Provide the [x, y] coordinate of the cell's center where the given text is located.  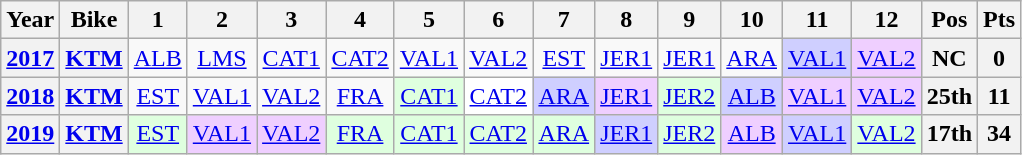
1 [158, 20]
5 [428, 20]
10 [752, 20]
LMS [222, 58]
0 [1000, 58]
8 [626, 20]
34 [1000, 134]
17th [949, 134]
NC [949, 58]
4 [360, 20]
Pts [1000, 20]
Year [30, 20]
2018 [30, 96]
Pos [949, 20]
2017 [30, 58]
25th [949, 96]
3 [292, 20]
7 [564, 20]
6 [498, 20]
9 [690, 20]
2 [222, 20]
Bike [94, 20]
2019 [30, 134]
12 [886, 20]
